Search for the cell housing the specified text and yield its (X, Y) center coordinate. 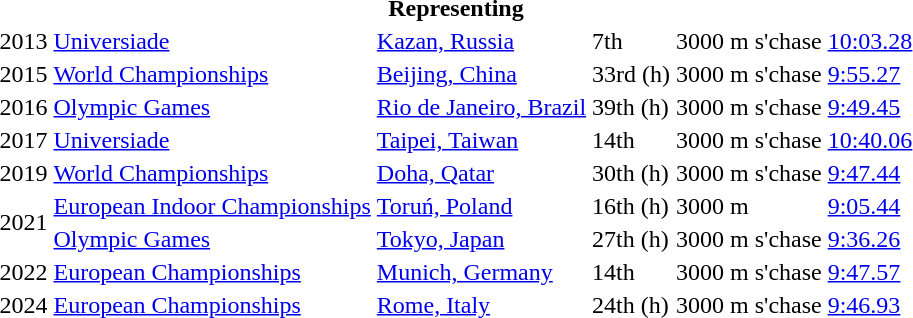
Munich, Germany (481, 272)
33rd (h) (632, 74)
Taipei, Taiwan (481, 140)
Rio de Janeiro, Brazil (481, 107)
European Championships (212, 272)
Kazan, Russia (481, 41)
39th (h) (632, 107)
7th (632, 41)
Toruń, Poland (481, 206)
27th (h) (632, 239)
Tokyo, Japan (481, 239)
3000 m (750, 206)
30th (h) (632, 173)
Beijing, China (481, 74)
16th (h) (632, 206)
Doha, Qatar (481, 173)
European Indoor Championships (212, 206)
